From the cell containing the given text, extract its center point as [x, y] coordinate. 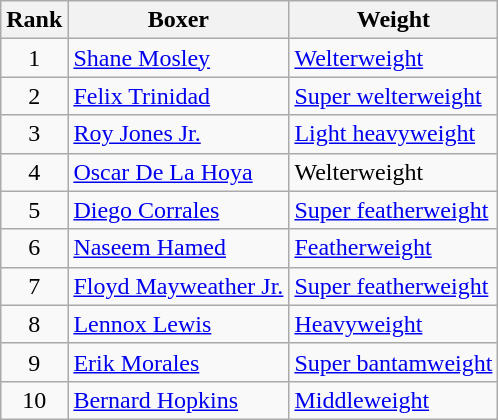
Middleweight [394, 400]
Roy Jones Jr. [178, 134]
Oscar De La Hoya [178, 172]
Heavyweight [394, 324]
5 [34, 210]
Super welterweight [394, 96]
Felix Trinidad [178, 96]
Bernard Hopkins [178, 400]
Light heavyweight [394, 134]
Rank [34, 20]
7 [34, 286]
3 [34, 134]
Featherweight [394, 248]
1 [34, 58]
Boxer [178, 20]
Shane Mosley [178, 58]
8 [34, 324]
Naseem Hamed [178, 248]
4 [34, 172]
Weight [394, 20]
Erik Morales [178, 362]
Super bantamweight [394, 362]
Lennox Lewis [178, 324]
9 [34, 362]
10 [34, 400]
Floyd Mayweather Jr. [178, 286]
2 [34, 96]
Diego Corrales [178, 210]
6 [34, 248]
